Locate the cell with the specified text and output its [x, y] center coordinate. 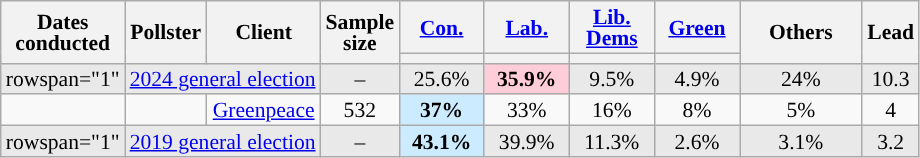
Lib. Dems [612, 27]
9.5% [612, 78]
4.9% [696, 78]
Pollster [166, 32]
43.1% [442, 142]
Lab. [526, 27]
Client [264, 32]
Others [802, 32]
2024 general election [223, 78]
Samplesize [360, 32]
Datesconducted [63, 32]
Greenpeace [264, 110]
5% [802, 110]
37% [442, 110]
33% [526, 110]
4 [890, 110]
Lead [890, 32]
8% [696, 110]
3.1% [802, 142]
532 [360, 110]
35.9% [526, 78]
11.3% [612, 142]
Green [696, 27]
3.2 [890, 142]
24% [802, 78]
39.9% [526, 142]
Con. [442, 27]
16% [612, 110]
2.6% [696, 142]
2019 general election [223, 142]
25.6% [442, 78]
10.3 [890, 78]
